For the text-containing cell, return its midpoint in (x, y) coordinate format. 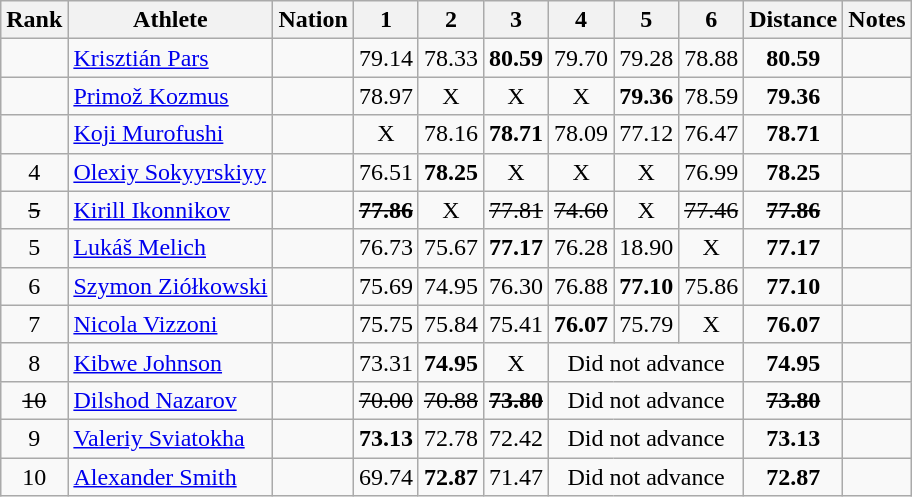
Valeriy Sviatokha (170, 438)
8 (34, 362)
Distance (794, 20)
18.90 (646, 248)
Nation (313, 20)
76.28 (582, 248)
Athlete (170, 20)
70.00 (386, 400)
78.09 (582, 134)
78.97 (386, 96)
76.51 (386, 172)
Szymon Ziółkowski (170, 286)
75.75 (386, 324)
76.30 (516, 286)
72.42 (516, 438)
7 (34, 324)
Dilshod Nazarov (170, 400)
Notes (877, 20)
Rank (34, 20)
70.88 (450, 400)
78.33 (450, 58)
9 (34, 438)
Alexander Smith (170, 477)
76.47 (712, 134)
Kibwe Johnson (170, 362)
75.41 (516, 324)
76.73 (386, 248)
1 (386, 20)
76.99 (712, 172)
Koji Murofushi (170, 134)
75.79 (646, 324)
77.81 (516, 210)
79.70 (582, 58)
75.69 (386, 286)
Primož Kozmus (170, 96)
Nicola Vizzoni (170, 324)
77.12 (646, 134)
3 (516, 20)
75.86 (712, 286)
75.67 (450, 248)
Lukáš Melich (170, 248)
76.88 (582, 286)
77.46 (712, 210)
78.88 (712, 58)
69.74 (386, 477)
75.84 (450, 324)
73.31 (386, 362)
79.28 (646, 58)
79.14 (386, 58)
2 (450, 20)
Kirill Ikonnikov (170, 210)
74.60 (582, 210)
78.59 (712, 96)
72.78 (450, 438)
Olexiy Sokyyrskiyy (170, 172)
Krisztián Pars (170, 58)
78.16 (450, 134)
71.47 (516, 477)
